Extract the [X, Y] coordinate from the center of the cell holding the provided text.  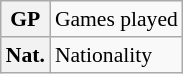
Nationality [116, 55]
Nat. [26, 55]
Games played [116, 19]
GP [26, 19]
